For the text-containing cell, return its midpoint in [X, Y] coordinate format. 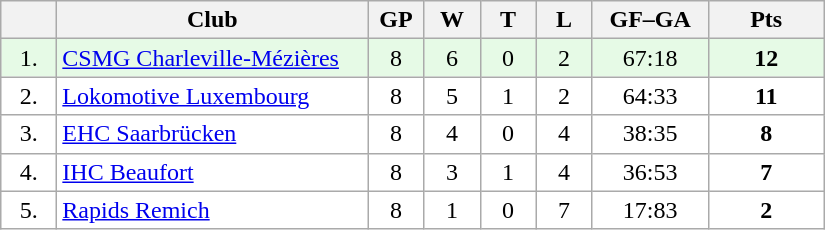
12 [766, 58]
CSMG Charleville-Mézières [212, 58]
L [564, 20]
W [452, 20]
3 [452, 172]
17:83 [650, 210]
5 [452, 96]
EHC Saarbrücken [212, 134]
6 [452, 58]
Rapids Remich [212, 210]
2. [29, 96]
T [508, 20]
5. [29, 210]
4. [29, 172]
Club [212, 20]
Pts [766, 20]
36:53 [650, 172]
67:18 [650, 58]
11 [766, 96]
GP [396, 20]
3. [29, 134]
38:35 [650, 134]
64:33 [650, 96]
IHC Beaufort [212, 172]
Lokomotive Luxembourg [212, 96]
1. [29, 58]
GF–GA [650, 20]
